Provide the (x, y) coordinate of the cell's center where the given text is located.  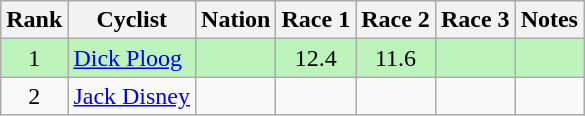
Nation (236, 20)
Cyclist (132, 20)
Race 2 (396, 20)
Race 3 (475, 20)
Jack Disney (132, 96)
Dick Ploog (132, 58)
12.4 (316, 58)
Race 1 (316, 20)
2 (34, 96)
11.6 (396, 58)
1 (34, 58)
Rank (34, 20)
Notes (549, 20)
